Scan for the cell matching the given text and deliver its (x, y) coordinate at center. 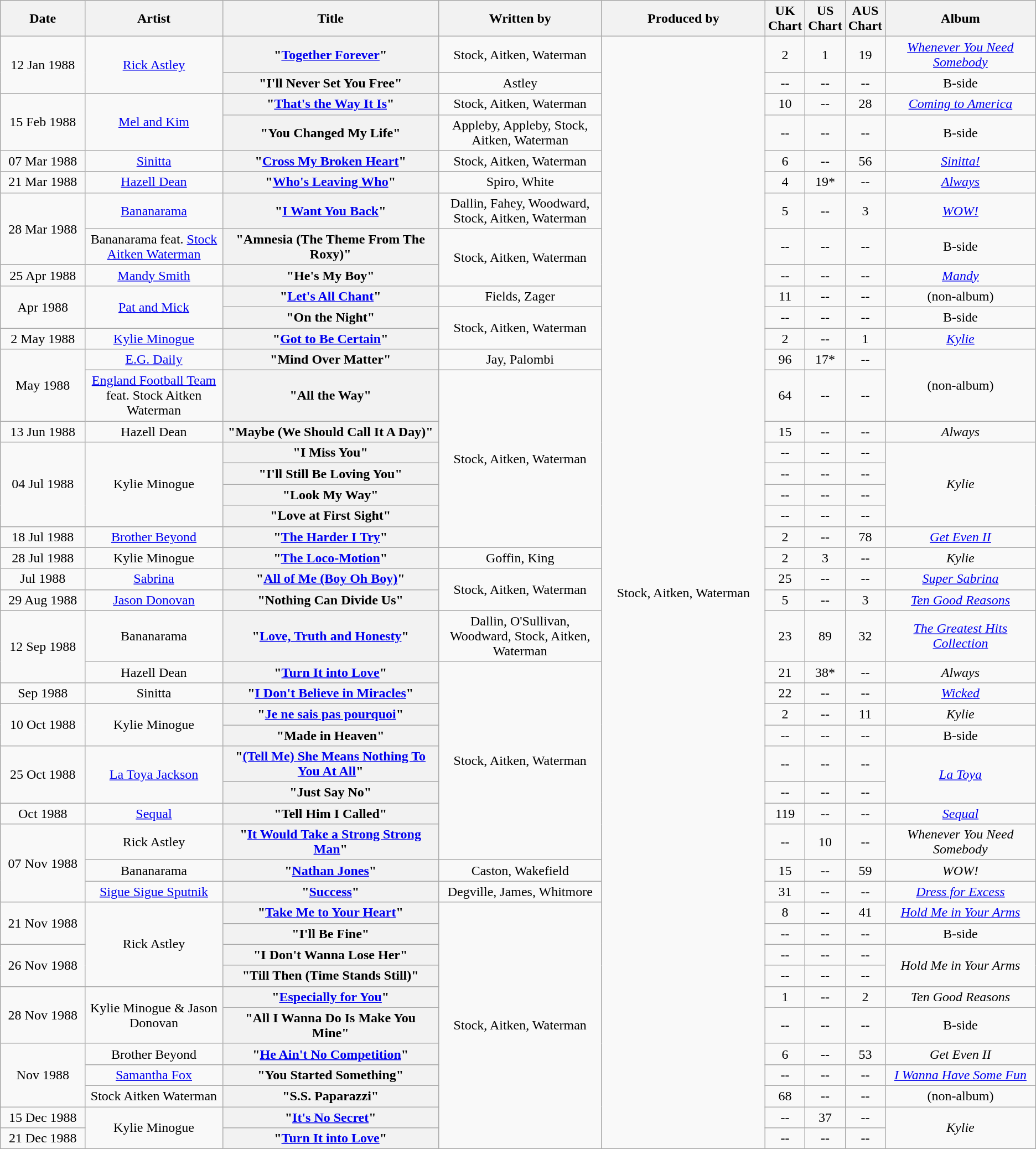
04 Jul 1988 (43, 484)
"I Miss You" (330, 453)
"Je ne sais pas pourquoi" (330, 714)
Produced by (683, 19)
Caston, Wakefield (520, 871)
59 (865, 871)
56 (865, 161)
53 (865, 1054)
The Greatest Hits Collection (961, 636)
"Love, Truth and Honesty" (330, 636)
"Amnesia (The Theme From The Roxy)" (330, 247)
28 Jul 1988 (43, 558)
"Love at First Sight" (330, 516)
15 Dec 1988 (43, 1117)
Oct 1988 (43, 814)
Mel and Kim (154, 122)
64 (785, 396)
21 (785, 672)
Kylie Minogue & Jason Donovan (154, 1015)
UK Chart (785, 19)
37 (825, 1117)
Samantha Fox (154, 1075)
"S.S. Paparazzi" (330, 1096)
119 (785, 814)
Goffin, King (520, 558)
Sabrina (154, 579)
"All I Wanna Do Is Make You Mine" (330, 1025)
"I Want You Back" (330, 210)
"Till Then (Time Stands Still)" (330, 976)
"Take Me to Your Heart" (330, 913)
89 (825, 636)
"Who's Leaving Who" (330, 182)
"You Changed My Life" (330, 133)
15 Feb 1988 (43, 122)
"Just Say No" (330, 793)
10 Oct 1988 (43, 724)
Jason Donovan (154, 600)
Super Sabrina (961, 579)
2 May 1988 (43, 338)
26 Nov 1988 (43, 965)
"I Don't Wanna Lose Her" (330, 955)
96 (785, 360)
"I'll Never Set You Free" (330, 83)
"It Would Take a Strong Strong Man" (330, 842)
Appleby, Appleby, Stock, Aitken, Waterman (520, 133)
23 (785, 636)
31 (785, 892)
"Look My Way" (330, 495)
Sep 1988 (43, 693)
4 (785, 182)
"(Tell Me) She Means Nothing To You At All" (330, 764)
Title (330, 19)
38* (825, 672)
28 Nov 1988 (43, 1015)
18 Jul 1988 (43, 537)
Jul 1988 (43, 579)
AUS Chart (865, 19)
Wicked (961, 693)
Dallin, Fahey, Woodward, Stock, Aitken, Waterman (520, 210)
May 1988 (43, 385)
Spiro, White (520, 182)
21 Dec 1988 (43, 1138)
Astley (520, 83)
La Toya (961, 775)
Coming to America (961, 104)
Artist (154, 19)
"I'll Still Be Loving You" (330, 474)
"Made in Heaven" (330, 736)
21 Nov 1988 (43, 923)
07 Nov 1988 (43, 863)
"All of Me (Boy Oh Boy)" (330, 579)
78 (865, 537)
Bananarama feat. Stock Aitken Waterman (154, 247)
Fields, Zager (520, 296)
12 Jan 1988 (43, 65)
07 Mar 1988 (43, 161)
"Mind Over Matter" (330, 360)
25 Apr 1988 (43, 275)
"Especially for You" (330, 997)
22 (785, 693)
12 Sep 1988 (43, 646)
25 Oct 1988 (43, 775)
"It's No Secret" (330, 1117)
Written by (520, 19)
"Maybe (We Should Call It A Day)" (330, 432)
Apr 1988 (43, 307)
8 (785, 913)
Sinitta! (961, 161)
Pat and Mick (154, 307)
"On the Night" (330, 317)
"Got to Be Certain" (330, 338)
Degville, James, Whitmore (520, 892)
Mandy (961, 275)
I Wanna Have Some Fun (961, 1075)
England Football Team feat. Stock Aitken Waterman (154, 396)
"He Ain't No Competition" (330, 1054)
68 (785, 1096)
"Cross My Broken Heart" (330, 161)
"Together Forever" (330, 54)
"The Loco-Motion" (330, 558)
28 (865, 104)
"That's the Way It Is" (330, 104)
17* (825, 360)
"He's My Boy" (330, 275)
Album (961, 19)
19* (825, 182)
Dallin, O'Sullivan, Woodward, Stock, Aitken, Waterman (520, 636)
"The Harder I Try" (330, 537)
La Toya Jackson (154, 775)
41 (865, 913)
"Success" (330, 892)
28 Mar 1988 (43, 229)
"I'll Be Fine" (330, 934)
Mandy Smith (154, 275)
Nov 1988 (43, 1075)
19 (865, 54)
32 (865, 636)
25 (785, 579)
13 Jun 1988 (43, 432)
"Let's All Chant" (330, 296)
"Nathan Jones" (330, 871)
Dress for Excess (961, 892)
"You Started Something" (330, 1075)
Stock Aitken Waterman (154, 1096)
"Nothing Can Divide Us" (330, 600)
"I Don't Believe in Miracles" (330, 693)
Sigue Sigue Sputnik (154, 892)
Date (43, 19)
"All the Way" (330, 396)
E.G. Daily (154, 360)
21 Mar 1988 (43, 182)
US Chart (825, 19)
29 Aug 1988 (43, 600)
Jay, Palombi (520, 360)
"Tell Him I Called" (330, 814)
